Detect which cell encompasses the target text, then output its (x, y) center coordinate. 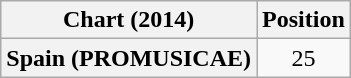
Position (304, 20)
Chart (2014) (129, 20)
25 (304, 58)
Spain (PROMUSICAE) (129, 58)
